Detect which cell encompasses the target text, then output its [X, Y] center coordinate. 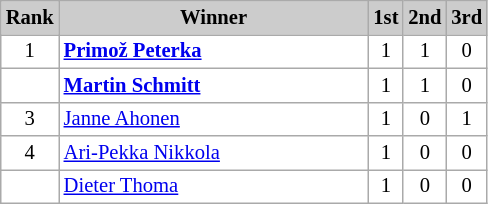
Dieter Thoma [214, 186]
2nd [424, 17]
Ari-Pekka Nikkola [214, 153]
4 [30, 153]
1st [386, 17]
Janne Ahonen [214, 119]
3 [30, 119]
3rd [466, 17]
Rank [30, 17]
Martin Schmitt [214, 85]
Primož Peterka [214, 51]
Winner [214, 17]
